Capture the cell that displays the provided text and extract its [x, y] central coordinate. 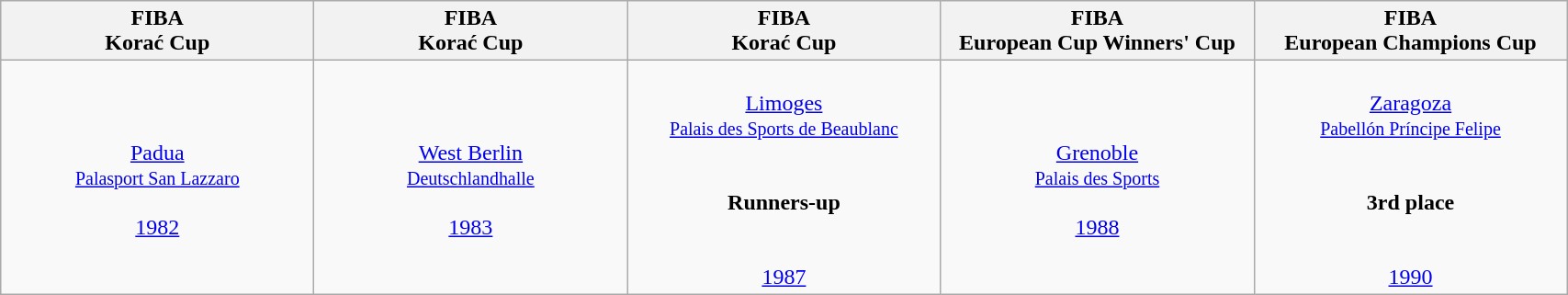
PaduaPalasport San Lazzaro1982 [158, 177]
FIBAEuropean Champions Cup [1411, 31]
LimogesPalais des Sports de BeaublancRunners-up1987 [784, 177]
ZaragozaPabellón Príncipe Felipe3rd place1990 [1411, 177]
West BerlinDeutschlandhalle1983 [470, 177]
GrenoblePalais des Sports1988 [1097, 177]
FIBAEuropean Cup Winners' Cup [1097, 31]
